Pinpoint the cell where the given text exists, returning its [X, Y] midpoint coordinate. 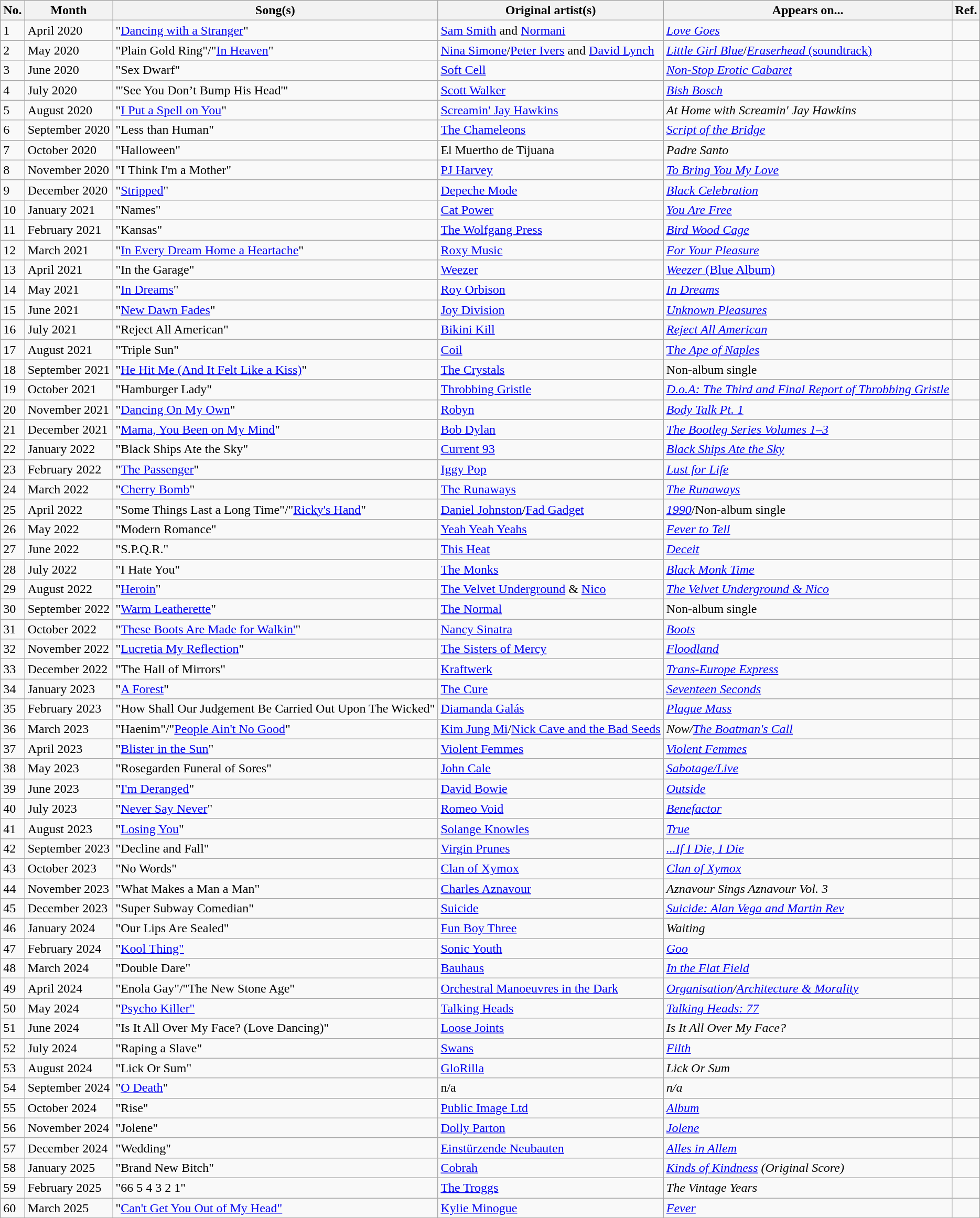
Outside [807, 789]
August 2021 [69, 350]
March 2021 [69, 250]
Daniel Johnston/Fad Gadget [551, 509]
Boots [807, 629]
"New Dawn Fades" [275, 310]
4 [13, 90]
"In Dreams" [275, 290]
10 [13, 210]
26 [13, 529]
Screamin' Jay Hawkins [551, 110]
John Cale [551, 769]
18 [13, 370]
Bish Bosch [807, 90]
"Kansas" [275, 230]
August 2023 [69, 828]
Scott Walker [551, 90]
The Vintage Years [807, 1188]
May 2024 [69, 1008]
42 [13, 848]
September 2021 [69, 370]
15 [13, 310]
D.o.A: The Third and Final Report of Throbbing Gristle [807, 390]
December 2021 [69, 429]
23 [13, 469]
The Cure [551, 689]
"Mama, You Been on My Mind" [275, 429]
September 2024 [69, 1088]
November 2021 [69, 409]
"Some Things Last a Long Time"/"Ricky's Hand" [275, 509]
Padre Santo [807, 150]
50 [13, 1008]
July 2024 [69, 1048]
40 [13, 809]
The Normal [551, 609]
"Warm Leatherette" [275, 609]
"Dancing On My Own" [275, 409]
Ref. [966, 10]
March 2023 [69, 729]
7 [13, 150]
Cobrah [551, 1168]
"Kool Thing" [275, 948]
"Dancing with a Stranger" [275, 30]
October 2024 [69, 1108]
Orchestral Manoeuvres in the Dark [551, 988]
"Halloween" [275, 150]
Trans-Europe Express [807, 669]
"I Think I'm a Mother" [275, 170]
The Troggs [551, 1188]
46 [13, 929]
Kraftwerk [551, 669]
"Stripped" [275, 190]
Appears on... [807, 10]
Seventeen Seconds [807, 689]
Alles in Allem [807, 1148]
In the Flat Field [807, 968]
Organisation/Architecture & Morality [807, 988]
Kim Jung Mi/Nick Cave and the Bad Seeds [551, 729]
11 [13, 230]
51 [13, 1028]
"Names" [275, 210]
June 2023 [69, 789]
February 2024 [69, 948]
Non-Stop Erotic Cabaret [807, 70]
Black Monk Time [807, 569]
January 2024 [69, 929]
"In Every Dream Home a Heartache" [275, 250]
Body Talk Pt. 1 [807, 409]
Fever to Tell [807, 529]
"Modern Romance" [275, 529]
No. [13, 10]
Song(s) [275, 10]
In Dreams [807, 290]
"Plain Gold Ring"/"In Heaven" [275, 50]
"Reject All American" [275, 330]
The Ape of Naples [807, 350]
Weezer (Blue Album) [807, 270]
56 [13, 1128]
May 2020 [69, 50]
October 2022 [69, 629]
Unknown Pleasures [807, 310]
Nancy Sinatra [551, 629]
Swans [551, 1048]
17 [13, 350]
Filth [807, 1048]
July 2021 [69, 330]
Virgin Prunes [551, 848]
Kylie Minogue [551, 1208]
September 2020 [69, 130]
29 [13, 589]
April 2024 [69, 988]
November 2022 [69, 649]
"Losing You" [275, 828]
57 [13, 1148]
Reject All American [807, 330]
"Black Ships Ate the Sky" [275, 449]
25 [13, 509]
April 2023 [69, 749]
21 [13, 429]
28 [13, 569]
October 2021 [69, 390]
Soft Cell [551, 70]
27 [13, 549]
30 [13, 609]
Einstürzende Neubauten [551, 1148]
44 [13, 889]
37 [13, 749]
36 [13, 729]
Iggy Pop [551, 469]
Album [807, 1108]
February 2022 [69, 469]
45 [13, 909]
"Our Lips Are Sealed" [275, 929]
8 [13, 170]
33 [13, 669]
At Home with Screamin' Jay Hawkins [807, 110]
Public Image Ltd [551, 1108]
The Crystals [551, 370]
"'See You Don’t Bump His Head'" [275, 90]
58 [13, 1168]
"Cherry Bomb" [275, 489]
August 2024 [69, 1068]
Benefactor [807, 809]
Black Ships Ate the Sky [807, 449]
Sam Smith and Normani [551, 30]
February 2025 [69, 1188]
"Super Subway Comedian" [275, 909]
"The Hall of Mirrors" [275, 669]
October 2023 [69, 868]
19 [13, 390]
"Psycho Killer" [275, 1008]
December 2022 [69, 669]
"Enola Gay"/"The New Stone Age" [275, 988]
Kinds of Kindness (Original Score) [807, 1168]
...If I Die, I Die [807, 848]
January 2025 [69, 1168]
41 [13, 828]
May 2023 [69, 769]
Diamanda Galás [551, 709]
34 [13, 689]
June 2020 [69, 70]
January 2022 [69, 449]
July 2020 [69, 90]
1990/Non-album single [807, 509]
59 [13, 1188]
"I Hate You" [275, 569]
Waiting [807, 929]
The Chameleons [551, 130]
Fever [807, 1208]
El Muertho de Tijuana [551, 150]
Talking Heads: 77 [807, 1008]
39 [13, 789]
20 [13, 409]
1 [13, 30]
"In the Garage" [275, 270]
Robyn [551, 409]
Bikini Kill [551, 330]
December 2024 [69, 1148]
Deceit [807, 549]
Solange Knowles [551, 828]
16 [13, 330]
43 [13, 868]
June 2024 [69, 1028]
"How Shall Our Judgement Be Carried Out Upon The Wicked" [275, 709]
April 2022 [69, 509]
22 [13, 449]
14 [13, 290]
April 2021 [69, 270]
The Bootleg Series Volumes 1–3 [807, 429]
"He Hit Me (And It Felt Like a Kiss)" [275, 370]
Roxy Music [551, 250]
November 2024 [69, 1128]
April 2020 [69, 30]
54 [13, 1088]
"Sex Dwarf" [275, 70]
The Sisters of Mercy [551, 649]
"No Words" [275, 868]
Yeah Yeah Yeahs [551, 529]
48 [13, 968]
"The Passenger" [275, 469]
May 2021 [69, 290]
November 2023 [69, 889]
"O Death" [275, 1088]
August 2022 [69, 589]
July 2022 [69, 569]
Roy Orbison [551, 290]
Current 93 [551, 449]
August 2020 [69, 110]
Goo [807, 948]
5 [13, 110]
Suicide [551, 909]
"A Forest" [275, 689]
Jolene [807, 1128]
"Less than Human" [275, 130]
March 2025 [69, 1208]
"What Makes a Man a Man" [275, 889]
"Lucretia My Reflection" [275, 649]
Original artist(s) [551, 10]
True [807, 828]
12 [13, 250]
"Rise" [275, 1108]
Joy Division [551, 310]
February 2021 [69, 230]
"Hamburger Lady" [275, 390]
"Double Dare" [275, 968]
"Raping a Slave" [275, 1048]
"I'm Deranged" [275, 789]
Bauhaus [551, 968]
Dolly Parton [551, 1128]
Sonic Youth [551, 948]
55 [13, 1108]
"Is It All Over My Face? (Love Dancing)" [275, 1028]
49 [13, 988]
9 [13, 190]
2 [13, 50]
The Wolfgang Press [551, 230]
Talking Heads [551, 1008]
Now/The Boatman's Call [807, 729]
Weezer [551, 270]
"S.P.Q.R." [275, 549]
December 2023 [69, 909]
This Heat [551, 549]
February 2023 [69, 709]
November 2020 [69, 170]
"Never Say Never" [275, 809]
Throbbing Gristle [551, 390]
Fun Boy Three [551, 929]
July 2023 [69, 809]
Lust for Life [807, 469]
Charles Aznavour [551, 889]
13 [13, 270]
The Monks [551, 569]
To Bring You My Love [807, 170]
"Rosegarden Funeral of Sores" [275, 769]
Is It All Over My Face? [807, 1028]
"Triple Sun" [275, 350]
24 [13, 489]
"66 5 4 3 2 1" [275, 1188]
Suicide: Alan Vega and Martin Rev [807, 909]
53 [13, 1068]
"Blister in the Sun" [275, 749]
"Decline and Fall" [275, 848]
35 [13, 709]
Depeche Mode [551, 190]
"Brand New Bitch" [275, 1168]
"Lick Or Sum" [275, 1068]
Love Goes [807, 30]
6 [13, 130]
Aznavour Sings Aznavour Vol. 3 [807, 889]
December 2020 [69, 190]
Floodland [807, 649]
GloRilla [551, 1068]
March 2024 [69, 968]
52 [13, 1048]
Black Celebration [807, 190]
"Heroin" [275, 589]
March 2022 [69, 489]
Script of the Bridge [807, 130]
September 2023 [69, 848]
Romeo Void [551, 809]
"I Put a Spell on You" [275, 110]
"Jolene" [275, 1128]
Bob Dylan [551, 429]
You Are Free [807, 210]
47 [13, 948]
Cat Power [551, 210]
Plague Mass [807, 709]
January 2021 [69, 210]
David Bowie [551, 789]
June 2022 [69, 549]
Nina Simone/Peter Ivers and David Lynch [551, 50]
May 2022 [69, 529]
Bird Wood Cage [807, 230]
Coil [551, 350]
"Wedding" [275, 1148]
January 2023 [69, 689]
For Your Pleasure [807, 250]
31 [13, 629]
60 [13, 1208]
38 [13, 769]
Lick Or Sum [807, 1068]
Sabotage/Live [807, 769]
3 [13, 70]
Month [69, 10]
PJ Harvey [551, 170]
"Haenim"/"People Ain't No Good" [275, 729]
32 [13, 649]
September 2022 [69, 609]
October 2020 [69, 150]
"These Boots Are Made for Walkin'" [275, 629]
Little Girl Blue/Eraserhead (soundtrack) [807, 50]
Loose Joints [551, 1028]
June 2021 [69, 310]
"Can't Get You Out of My Head" [275, 1208]
